Identify which cell holds the provided text, then report its [x, y] central coordinate. 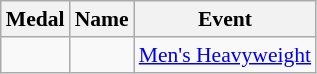
Name [102, 19]
Event [225, 19]
Men's Heavyweight [225, 55]
Medal [36, 19]
